Extract the (X, Y) coordinate from the center of the cell holding the provided text.  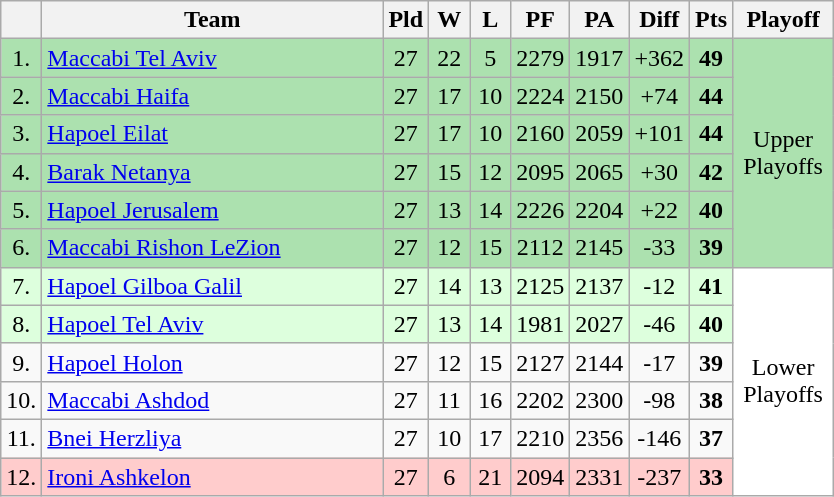
Playoff (784, 20)
2145 (600, 248)
2144 (600, 362)
2204 (600, 210)
2224 (540, 96)
Bnei Herzliya (212, 438)
2331 (600, 477)
Barak Netanya (212, 172)
-17 (660, 362)
2094 (540, 477)
Hapoel Jerusalem (212, 210)
-146 (660, 438)
3. (22, 134)
42 (710, 172)
2226 (540, 210)
8. (22, 324)
37 (710, 438)
-237 (660, 477)
Hapoel Tel Aviv (212, 324)
2279 (540, 58)
1981 (540, 324)
-98 (660, 400)
PF (540, 20)
2127 (540, 362)
2150 (600, 96)
2210 (540, 438)
11 (450, 400)
2125 (540, 286)
2027 (600, 324)
2059 (600, 134)
Hapoel Eilat (212, 134)
-12 (660, 286)
2356 (600, 438)
7. (22, 286)
1917 (600, 58)
Hapoel Gilboa Galil (212, 286)
Maccabi Haifa (212, 96)
2. (22, 96)
49 (710, 58)
4. (22, 172)
Maccabi Ashdod (212, 400)
2300 (600, 400)
Hapoel Holon (212, 362)
L (490, 20)
33 (710, 477)
38 (710, 400)
16 (490, 400)
5. (22, 210)
2202 (540, 400)
Maccabi Tel Aviv (212, 58)
2137 (600, 286)
PA (600, 20)
2065 (600, 172)
+362 (660, 58)
Diff (660, 20)
+74 (660, 96)
Team (212, 20)
12. (22, 477)
2160 (540, 134)
Pld (406, 20)
10. (22, 400)
2112 (540, 248)
6 (450, 477)
W (450, 20)
1. (22, 58)
Upper Playoffs (784, 153)
-46 (660, 324)
22 (450, 58)
+22 (660, 210)
Lower Playoffs (784, 381)
11. (22, 438)
6. (22, 248)
-33 (660, 248)
+30 (660, 172)
21 (490, 477)
2095 (540, 172)
Pts (710, 20)
5 (490, 58)
Maccabi Rishon LeZion (212, 248)
41 (710, 286)
Ironi Ashkelon (212, 477)
9. (22, 362)
+101 (660, 134)
